For the text-containing cell, return its midpoint in (x, y) coordinate format. 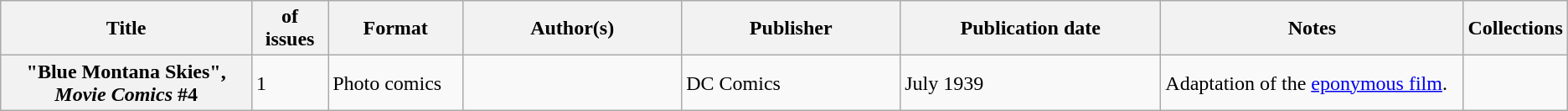
July 1939 (1030, 82)
DC Comics (791, 82)
Publication date (1030, 29)
1 (290, 82)
Adaptation of the eponymous film. (1312, 82)
Title (126, 29)
Photo comics (395, 82)
Format (395, 29)
Publisher (791, 29)
Author(s) (573, 29)
Collections (1515, 29)
of issues (290, 29)
"Blue Montana Skies", Movie Comics #4 (126, 82)
Notes (1312, 29)
